Scan for the cell matching the given text and deliver its [x, y] coordinate at center. 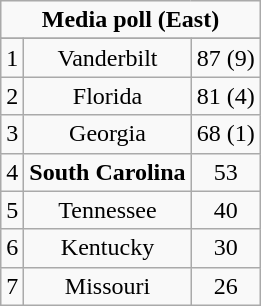
Media poll (East) [130, 20]
Tennessee [108, 210]
3 [12, 134]
30 [226, 248]
81 (4) [226, 96]
26 [226, 286]
Kentucky [108, 248]
4 [12, 172]
Georgia [108, 134]
68 (1) [226, 134]
2 [12, 96]
Missouri [108, 286]
40 [226, 210]
7 [12, 286]
87 (9) [226, 58]
5 [12, 210]
6 [12, 248]
1 [12, 58]
South Carolina [108, 172]
Florida [108, 96]
53 [226, 172]
Vanderbilt [108, 58]
